Scan for the cell matching the given text and deliver its (X, Y) coordinate at center. 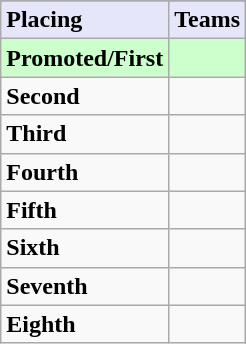
Promoted/First (85, 58)
Third (85, 134)
Eighth (85, 324)
Seventh (85, 286)
Teams (208, 20)
Placing (85, 20)
Fifth (85, 210)
Fourth (85, 172)
Sixth (85, 248)
Second (85, 96)
